Detect which cell encompasses the target text, then output its [X, Y] center coordinate. 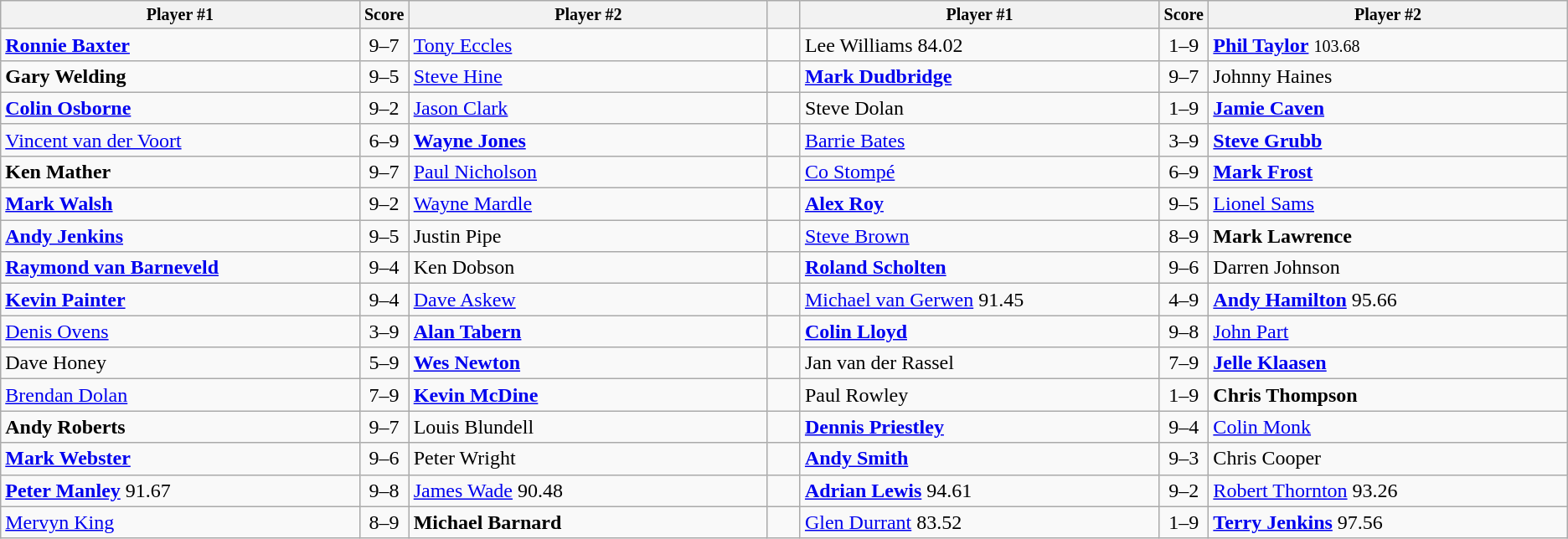
Andy Jenkins [180, 236]
Wes Newton [588, 363]
Paul Nicholson [588, 172]
Ronnie Baxter [180, 44]
Steve Hine [588, 76]
Jason Clark [588, 108]
Kevin Painter [180, 300]
Roland Scholten [979, 268]
Justin Pipe [588, 236]
Brendan Dolan [180, 395]
Mark Dudbridge [979, 76]
Dave Honey [180, 363]
James Wade 90.48 [588, 490]
Michael van Gerwen 91.45 [979, 300]
Dennis Priestley [979, 427]
Peter Manley 91.67 [180, 490]
9–3 [1184, 459]
Tony Eccles [588, 44]
Mark Lawrence [1388, 236]
Steve Brown [979, 236]
Chris Cooper [1388, 459]
Mervyn King [180, 522]
Lee Williams 84.02 [979, 44]
Ken Mather [180, 172]
Raymond van Barneveld [180, 268]
Terry Jenkins 97.56 [1388, 522]
Kevin McDine [588, 395]
Vincent van der Voort [180, 140]
Ken Dobson [588, 268]
Colin Osborne [180, 108]
Phil Taylor 103.68 [1388, 44]
Co Stompé [979, 172]
Gary Welding [180, 76]
Dave Askew [588, 300]
Steve Dolan [979, 108]
Andy Hamilton 95.66 [1388, 300]
Jelle Klaasen [1388, 363]
Jamie Caven [1388, 108]
Darren Johnson [1388, 268]
Glen Durrant 83.52 [979, 522]
Barrie Bates [979, 140]
Colin Lloyd [979, 331]
John Part [1388, 331]
Steve Grubb [1388, 140]
Colin Monk [1388, 427]
Adrian Lewis 94.61 [979, 490]
Mark Frost [1388, 172]
Chris Thompson [1388, 395]
Alex Roy [979, 204]
Mark Walsh [180, 204]
Wayne Mardle [588, 204]
Michael Barnard [588, 522]
Andy Roberts [180, 427]
Robert Thornton 93.26 [1388, 490]
Wayne Jones [588, 140]
Louis Blundell [588, 427]
5–9 [384, 363]
Denis Ovens [180, 331]
Lionel Sams [1388, 204]
4–9 [1184, 300]
Johnny Haines [1388, 76]
Mark Webster [180, 459]
Paul Rowley [979, 395]
Peter Wright [588, 459]
Jan van der Rassel [979, 363]
Alan Tabern [588, 331]
Andy Smith [979, 459]
